Pinpoint the cell where the given text exists, returning its (x, y) midpoint coordinate. 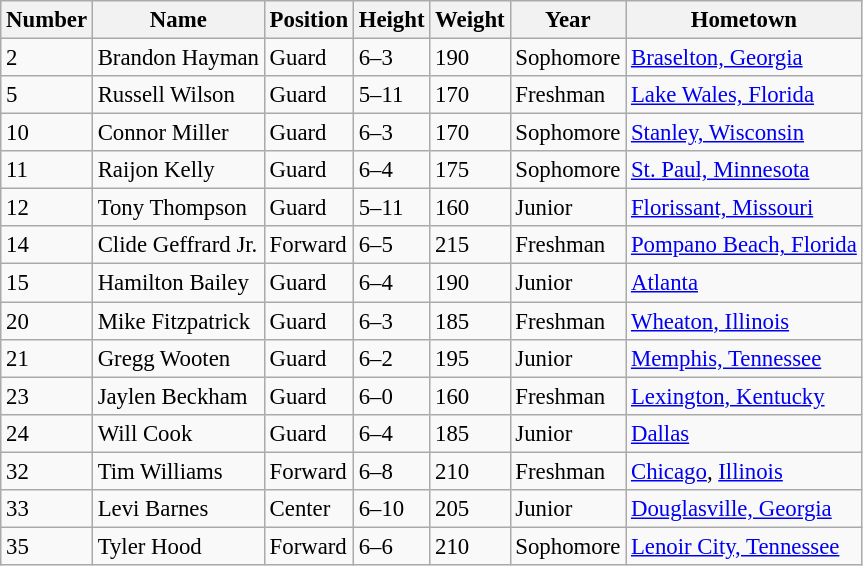
Chicago, Illinois (744, 471)
24 (47, 433)
Weight (470, 20)
Pompano Beach, Florida (744, 245)
Lake Wales, Florida (744, 95)
Gregg Wooten (178, 358)
15 (47, 283)
14 (47, 245)
Braselton, Georgia (744, 58)
Position (308, 20)
Wheaton, Illinois (744, 321)
Memphis, Tennessee (744, 358)
5 (47, 95)
Russell Wilson (178, 95)
205 (470, 509)
175 (470, 170)
Hamilton Bailey (178, 283)
35 (47, 546)
32 (47, 471)
6–8 (391, 471)
St. Paul, Minnesota (744, 170)
12 (47, 208)
Hometown (744, 20)
20 (47, 321)
10 (47, 133)
Lexington, Kentucky (744, 396)
Stanley, Wisconsin (744, 133)
33 (47, 509)
Atlanta (744, 283)
11 (47, 170)
21 (47, 358)
Jaylen Beckham (178, 396)
Lenoir City, Tennessee (744, 546)
Tim Williams (178, 471)
Year (568, 20)
Brandon Hayman (178, 58)
6–0 (391, 396)
Center (308, 509)
6–6 (391, 546)
Tony Thompson (178, 208)
Name (178, 20)
Mike Fitzpatrick (178, 321)
Clide Geffrard Jr. (178, 245)
Number (47, 20)
Florissant, Missouri (744, 208)
6–10 (391, 509)
2 (47, 58)
Raijon Kelly (178, 170)
Connor Miller (178, 133)
6–5 (391, 245)
Douglasville, Georgia (744, 509)
195 (470, 358)
Height (391, 20)
Tyler Hood (178, 546)
23 (47, 396)
Will Cook (178, 433)
Levi Barnes (178, 509)
Dallas (744, 433)
6–2 (391, 358)
215 (470, 245)
